Locate the cell with the specified text and output its [x, y] center coordinate. 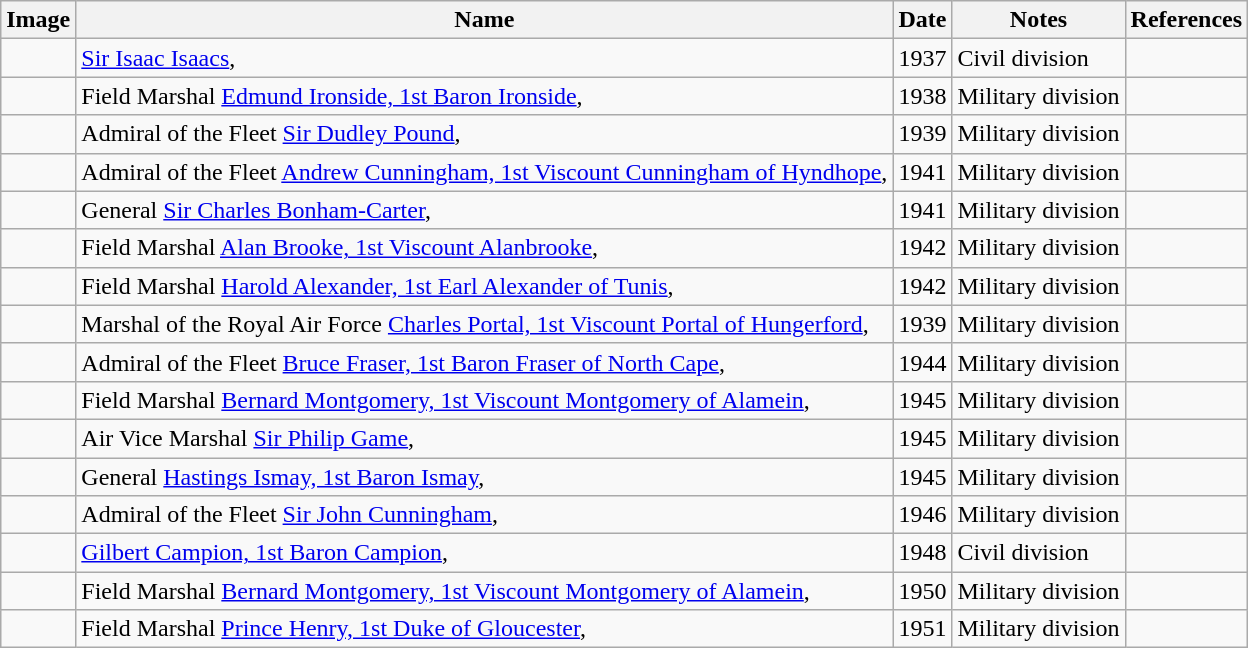
1948 [922, 553]
Field Marshal Edmund Ironside, 1st Baron Ironside, [484, 96]
Admiral of the Fleet Sir John Cunningham, [484, 515]
Admiral of the Fleet Sir Dudley Pound, [484, 134]
Admiral of the Fleet Bruce Fraser, 1st Baron Fraser of North Cape, [484, 362]
Air Vice Marshal Sir Philip Game, [484, 438]
1938 [922, 96]
Image [38, 20]
Notes [1038, 20]
Admiral of the Fleet Andrew Cunningham, 1st Viscount Cunningham of Hyndhope, [484, 172]
1946 [922, 515]
Marshal of the Royal Air Force Charles Portal, 1st Viscount Portal of Hungerford, [484, 324]
General Sir Charles Bonham-Carter, [484, 210]
Gilbert Campion, 1st Baron Campion, [484, 553]
1950 [922, 591]
Field Marshal Prince Henry, 1st Duke of Gloucester, [484, 629]
Date [922, 20]
References [1186, 20]
General Hastings Ismay, 1st Baron Ismay, [484, 477]
1944 [922, 362]
1937 [922, 58]
Field Marshal Harold Alexander, 1st Earl Alexander of Tunis, [484, 286]
Sir Isaac Isaacs, [484, 58]
1951 [922, 629]
Field Marshal Alan Brooke, 1st Viscount Alanbrooke, [484, 248]
Name [484, 20]
